Determine the (x, y) coordinate at the center of the cell enclosing the given text.  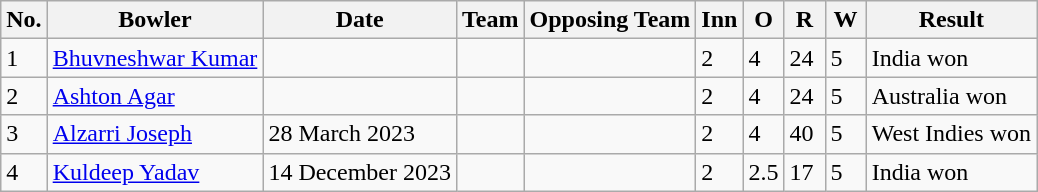
17 (804, 172)
Bhuvneshwar Kumar (155, 58)
No. (24, 20)
Team (491, 20)
Date (360, 20)
3 (24, 134)
1 (24, 58)
Kuldeep Yadav (155, 172)
2.5 (764, 172)
West Indies won (951, 134)
Opposing Team (610, 20)
Ashton Agar (155, 96)
Inn (720, 20)
28 March 2023 (360, 134)
Australia won (951, 96)
Bowler (155, 20)
Result (951, 20)
O (764, 20)
Alzarri Joseph (155, 134)
40 (804, 134)
14 December 2023 (360, 172)
R (804, 20)
W (846, 20)
